Detect which cell encompasses the target text, then output its (X, Y) center coordinate. 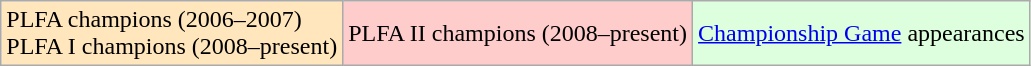
PLFA champions (2006–2007) PLFA I champions (2008–present) (172, 34)
Championship Game appearances (862, 34)
PLFA II champions (2008–present) (518, 34)
